Capture the cell that displays the provided text and extract its [X, Y] central coordinate. 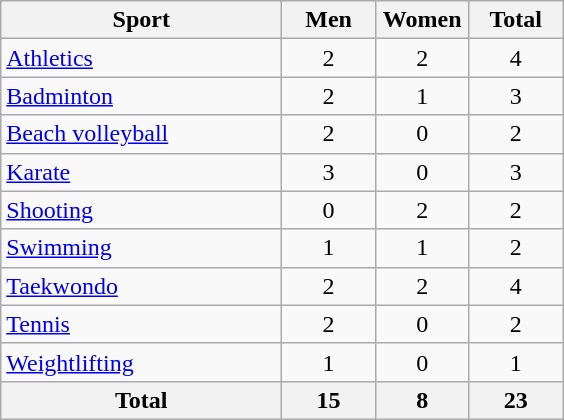
Karate [142, 172]
15 [329, 400]
Badminton [142, 96]
8 [422, 400]
Tennis [142, 324]
Taekwondo [142, 286]
Weightlifting [142, 362]
23 [516, 400]
Shooting [142, 210]
Women [422, 20]
Athletics [142, 58]
Men [329, 20]
Swimming [142, 248]
Beach volleyball [142, 134]
Sport [142, 20]
